Provide the [x, y] coordinate of the cell's center where the given text is located.  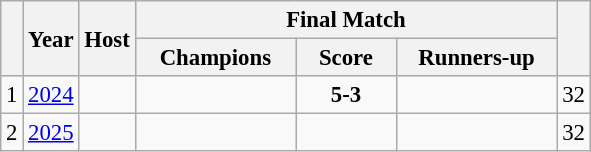
2024 [51, 95]
Host [107, 38]
Champions [216, 58]
5-3 [346, 95]
2025 [51, 133]
Runners-up [476, 58]
Final Match [346, 20]
1 [12, 95]
Year [51, 38]
Score [346, 58]
2 [12, 133]
